Provide the (x, y) coordinate of the cell's center where the given text is located.  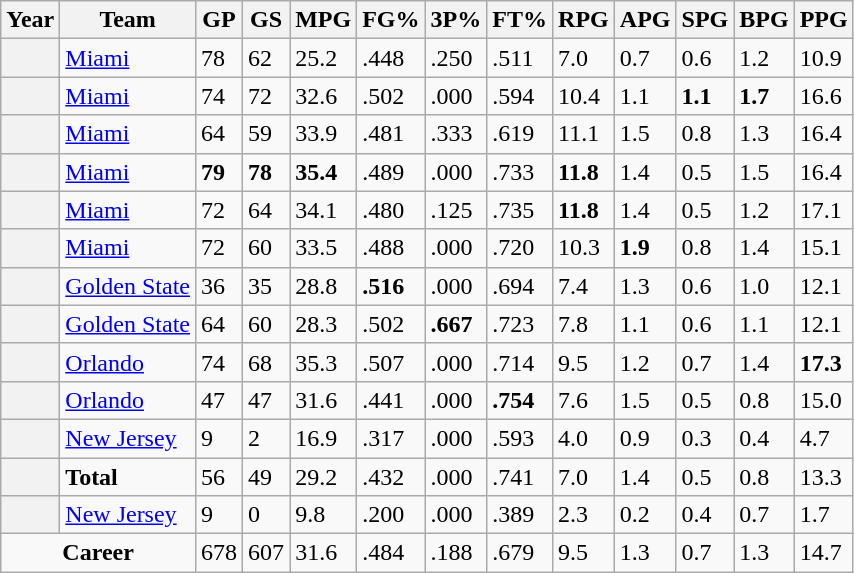
0.3 (705, 438)
15.0 (824, 400)
62 (266, 58)
.694 (520, 286)
Total (128, 477)
33.9 (324, 134)
.720 (520, 248)
56 (218, 477)
.489 (391, 172)
16.9 (324, 438)
.200 (391, 515)
.667 (456, 324)
11.1 (584, 134)
10.4 (584, 96)
.389 (520, 515)
13.3 (824, 477)
.733 (520, 172)
25.2 (324, 58)
0.9 (645, 438)
.484 (391, 553)
28.3 (324, 324)
3P% (456, 20)
.714 (520, 362)
.488 (391, 248)
.317 (391, 438)
.741 (520, 477)
79 (218, 172)
17.1 (824, 210)
.480 (391, 210)
.432 (391, 477)
BPG (764, 20)
607 (266, 553)
FG% (391, 20)
35 (266, 286)
17.3 (824, 362)
9.8 (324, 515)
33.5 (324, 248)
28.8 (324, 286)
RPG (584, 20)
.511 (520, 58)
32.6 (324, 96)
Team (128, 20)
FT% (520, 20)
36 (218, 286)
.125 (456, 210)
.723 (520, 324)
35.4 (324, 172)
29.2 (324, 477)
.188 (456, 553)
2.3 (584, 515)
1.0 (764, 286)
10.3 (584, 248)
.441 (391, 400)
1.9 (645, 248)
.481 (391, 134)
SPG (705, 20)
.507 (391, 362)
PPG (824, 20)
7.6 (584, 400)
.333 (456, 134)
MPG (324, 20)
.594 (520, 96)
2 (266, 438)
.250 (456, 58)
0.2 (645, 515)
16.6 (824, 96)
49 (266, 477)
GS (266, 20)
.754 (520, 400)
GP (218, 20)
.679 (520, 553)
59 (266, 134)
.448 (391, 58)
10.9 (824, 58)
Year (30, 20)
4.0 (584, 438)
14.7 (824, 553)
0 (266, 515)
.593 (520, 438)
35.3 (324, 362)
.516 (391, 286)
.619 (520, 134)
7.8 (584, 324)
15.1 (824, 248)
4.7 (824, 438)
7.4 (584, 286)
678 (218, 553)
68 (266, 362)
APG (645, 20)
34.1 (324, 210)
.735 (520, 210)
Career (98, 553)
